Locate the cell with the specified text and output its (x, y) center coordinate. 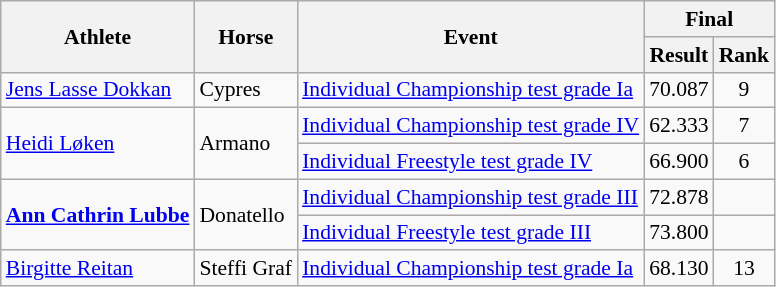
62.333 (678, 126)
Donatello (246, 214)
9 (744, 90)
Steffi Graf (246, 269)
Final (709, 19)
Result (678, 55)
Rank (744, 55)
Horse (246, 36)
Birgitte Reitan (98, 269)
73.800 (678, 233)
Event (470, 36)
Ann Cathrin Lubbe (98, 214)
66.900 (678, 162)
68.130 (678, 269)
Individual Freestyle test grade IV (470, 162)
Jens Lasse Dokkan (98, 90)
Cypres (246, 90)
Individual Championship test grade IV (470, 126)
13 (744, 269)
6 (744, 162)
70.087 (678, 90)
Athlete (98, 36)
Individual Championship test grade III (470, 197)
Heidi Løken (98, 144)
72.878 (678, 197)
Individual Freestyle test grade III (470, 233)
7 (744, 126)
Armano (246, 144)
